Return (x, y) of the center of cell containing provided text 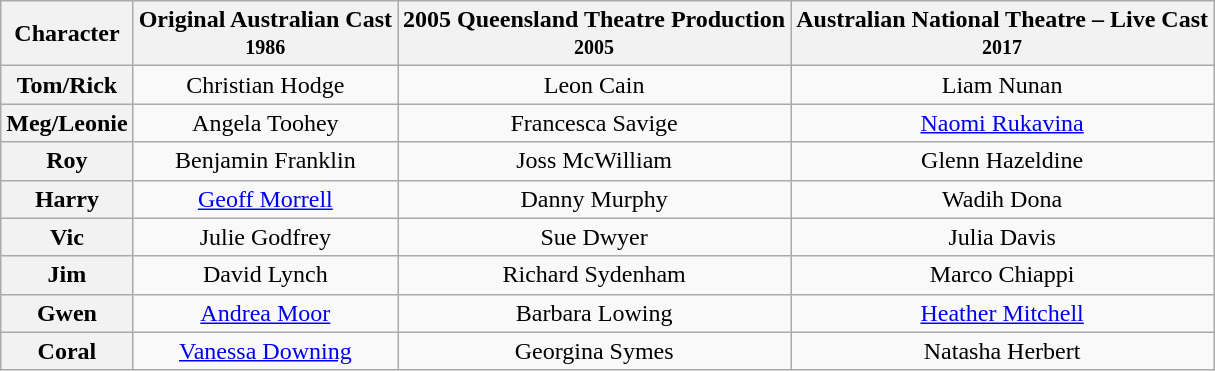
Christian Hodge (265, 85)
Heather Mitchell (1002, 313)
Original Australian Cast 1986 (265, 34)
Meg/Leonie (67, 123)
Gwen (67, 313)
Harry (67, 199)
David Lynch (265, 275)
Glenn Hazeldine (1002, 161)
Julie Godfrey (265, 237)
Natasha Herbert (1002, 351)
Geoff Morrell (265, 199)
Barbara Lowing (594, 313)
Naomi Rukavina (1002, 123)
Julia Davis (1002, 237)
Vanessa Downing (265, 351)
Danny Murphy (594, 199)
Wadih Dona (1002, 199)
Marco Chiappi (1002, 275)
Leon Cain (594, 85)
Coral (67, 351)
Andrea Moor (265, 313)
Richard Sydenham (594, 275)
Georgina Symes (594, 351)
Sue Dwyer (594, 237)
Vic (67, 237)
2005 Queensland Theatre Production 2005 (594, 34)
Angela Toohey (265, 123)
Tom/Rick (67, 85)
Benjamin Franklin (265, 161)
Character (67, 34)
Jim (67, 275)
Australian National Theatre – Live Cast 2017 (1002, 34)
Joss McWilliam (594, 161)
Roy (67, 161)
Francesca Savige (594, 123)
Liam Nunan (1002, 85)
